From the cell containing the given text, extract its center point as (x, y) coordinate. 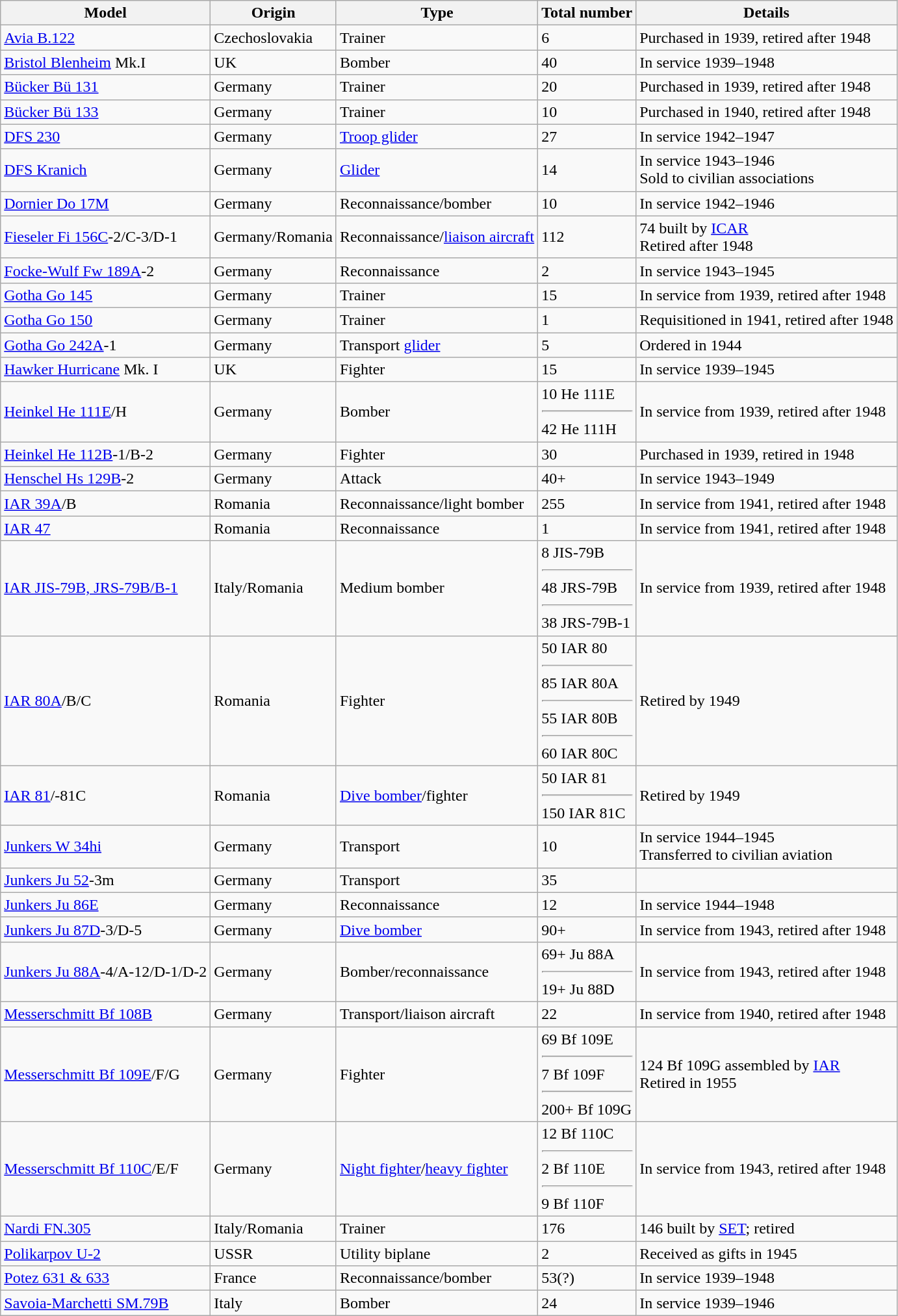
Troop glider (437, 136)
90+ (587, 929)
Polikarpov U-2 (105, 1254)
Junkers Ju 87D-3/D-5 (105, 929)
22 (587, 1014)
Transport glider (437, 345)
Type (437, 13)
USSR (274, 1254)
6 (587, 38)
Bücker Bü 131 (105, 87)
Dive bomber/fighter (437, 795)
IAR 47 (105, 528)
Medium bomber (437, 588)
Nardi FN.305 (105, 1229)
Transport/liaison aircraft (437, 1014)
In service from 1940, retired after 1948 (767, 1014)
50 IAR 8085 IAR 80A55 IAR 80B60 IAR 80C (587, 701)
DFS 230 (105, 136)
14 (587, 170)
Czechoslovakia (274, 38)
8 JIS-79B48 JRS-79B38 JRS-79B-1 (587, 588)
Heinkel He 111E/H (105, 412)
IAR 81/-81C (105, 795)
Night fighter/heavy fighter (437, 1169)
Savoia-Marchetti SM.79B (105, 1303)
124 Bf 109G assembled by IARRetired in 1955 (767, 1074)
176 (587, 1229)
69+ Ju 88A19+ Ju 88D (587, 972)
In service 1942–1946 (767, 203)
IAR JIS-79B, JRS-79B/B-1 (105, 588)
Purchased in 1940, retired after 1948 (767, 112)
Focke-Wulf Fw 189A-2 (105, 270)
Italy (274, 1303)
Avia B.122 (105, 38)
5 (587, 345)
Potez 631 & 633 (105, 1278)
Reconnaissance/light bomber (437, 504)
Messerschmitt Bf 109E/F/G (105, 1074)
112 (587, 237)
In service 1943–1945 (767, 270)
Junkers Ju 88A-4/A-12/D-1/D-2 (105, 972)
In service 1944–1948 (767, 905)
DFS Kranich (105, 170)
53(?) (587, 1278)
74 built by ICARRetired after 1948 (767, 237)
In service 1943–1949 (767, 479)
Messerschmitt Bf 110C/E/F (105, 1169)
Heinkel He 112B-1/B-2 (105, 454)
In service 1942–1947 (767, 136)
30 (587, 454)
Henschel Hs 129B-2 (105, 479)
Utility biplane (437, 1254)
Details (767, 13)
Origin (274, 13)
Germany/Romania (274, 237)
12 Bf 110C2 Bf 110E9 Bf 110F (587, 1169)
In service 1939–1946 (767, 1303)
20 (587, 87)
50 IAR 81150 IAR 81C (587, 795)
Junkers W 34hi (105, 846)
40 (587, 62)
69 Bf 109E7 Bf 109F200+ Bf 109G (587, 1074)
Ordered in 1944 (767, 345)
Fieseler Fi 156C-2/C-3/D-1 (105, 237)
Junkers Ju 52-3m (105, 880)
10 He 111E42 He 111H (587, 412)
27 (587, 136)
35 (587, 880)
146 built by SET; retired (767, 1229)
In service 1943–1946Sold to civilian associations (767, 170)
Purchased in 1939, retired in 1948 (767, 454)
12 (587, 905)
Model (105, 13)
Received as gifts in 1945 (767, 1254)
40+ (587, 479)
Bomber/reconnaissance (437, 972)
Dornier Do 17M (105, 203)
Bücker Bü 133 (105, 112)
Hawker Hurricane Mk. I (105, 370)
Gotha Go 150 (105, 320)
24 (587, 1303)
Reconnaissance/liaison aircraft (437, 237)
Bristol Blenheim Mk.I (105, 62)
In service 1944–1945Transferred to civilian aviation (767, 846)
Junkers Ju 86E (105, 905)
Attack (437, 479)
Requisitioned in 1941, retired after 1948 (767, 320)
Dive bomber (437, 929)
In service 1939–1945 (767, 370)
Gotha Go 242A-1 (105, 345)
IAR 80A/B/C (105, 701)
255 (587, 504)
Gotha Go 145 (105, 295)
Total number (587, 13)
IAR 39A/B (105, 504)
Messerschmitt Bf 108B (105, 1014)
Glider (437, 170)
France (274, 1278)
